Determine the (X, Y) coordinate at the center of the cell enclosing the given text.  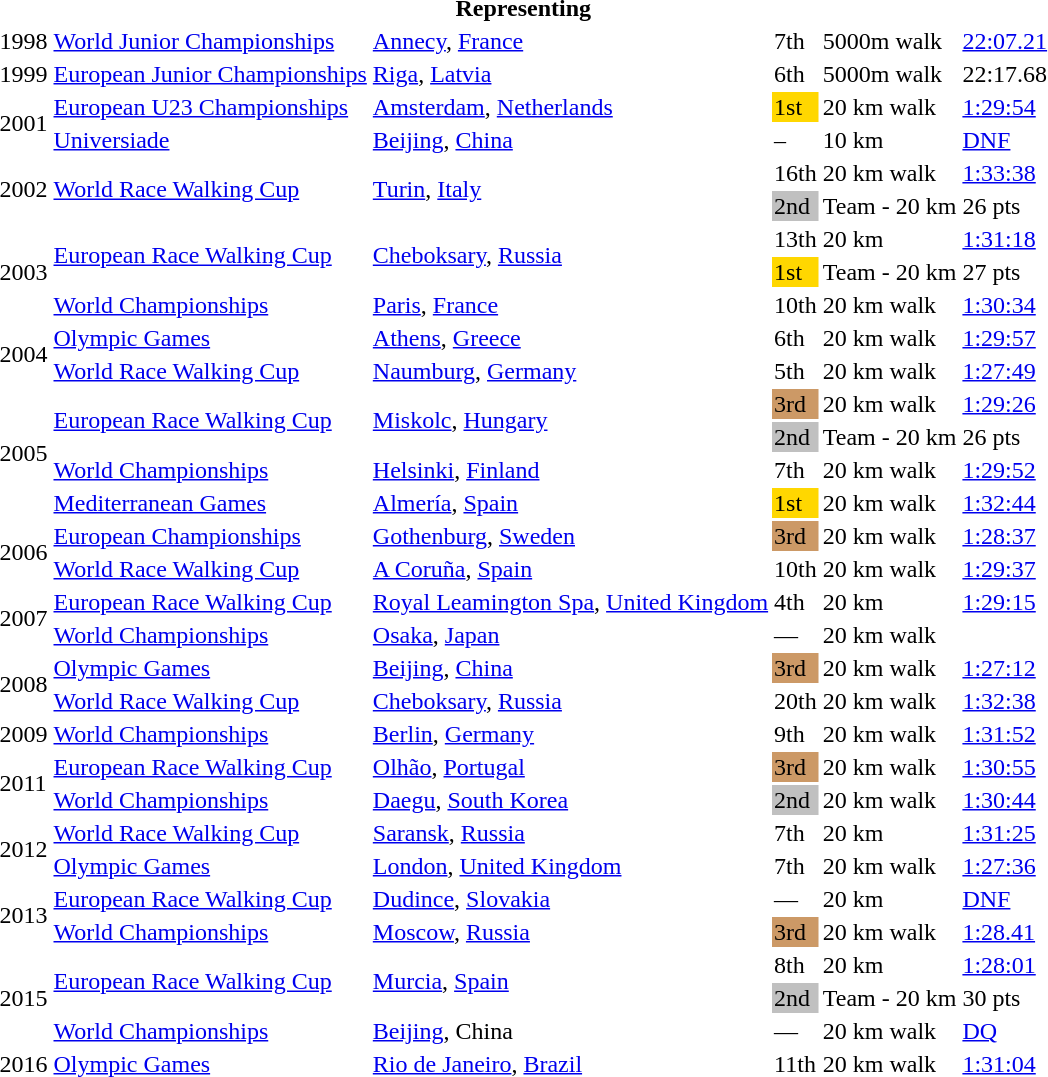
Dudince, Slovakia (570, 899)
13th (796, 239)
Berlin, Germany (570, 734)
Annecy, France (570, 41)
Naumburg, Germany (570, 371)
Royal Leamington Spa, United Kingdom (570, 602)
A Coruña, Spain (570, 569)
16th (796, 173)
Gothenburg, Sweden (570, 536)
Miskolc, Hungary (570, 420)
10 km (890, 140)
8th (796, 965)
20th (796, 701)
5th (796, 371)
Helsinki, Finland (570, 470)
– (796, 140)
European Junior Championships (210, 74)
Riga, Latvia (570, 74)
Paris, France (570, 305)
Amsterdam, Netherlands (570, 107)
Turin, Italy (570, 190)
London, United Kingdom (570, 866)
Murcia, Spain (570, 982)
Daegu, South Korea (570, 800)
Almería, Spain (570, 503)
Athens, Greece (570, 338)
Moscow, Russia (570, 932)
Mediterranean Games (210, 503)
Universiade (210, 140)
Saransk, Russia (570, 833)
Osaka, Japan (570, 635)
World Junior Championships (210, 41)
Olhão, Portugal (570, 767)
9th (796, 734)
European U23 Championships (210, 107)
European Championships (210, 536)
4th (796, 602)
